Extract the [x, y] coordinate from the center of the cell holding the provided text.  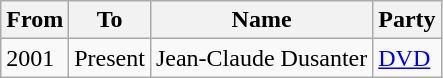
To [110, 20]
Name [261, 20]
2001 [35, 58]
DVD [407, 58]
From [35, 20]
Jean-Claude Dusanter [261, 58]
Party [407, 20]
Present [110, 58]
